Determine the (X, Y) coordinate at the center of the cell enclosing the given text.  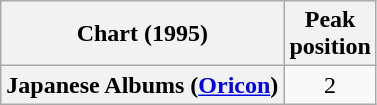
Chart (1995) (142, 34)
Peak position (330, 34)
2 (330, 85)
Japanese Albums (Oricon) (142, 85)
